Extract the (X, Y) coordinate from the center of the cell holding the provided text.  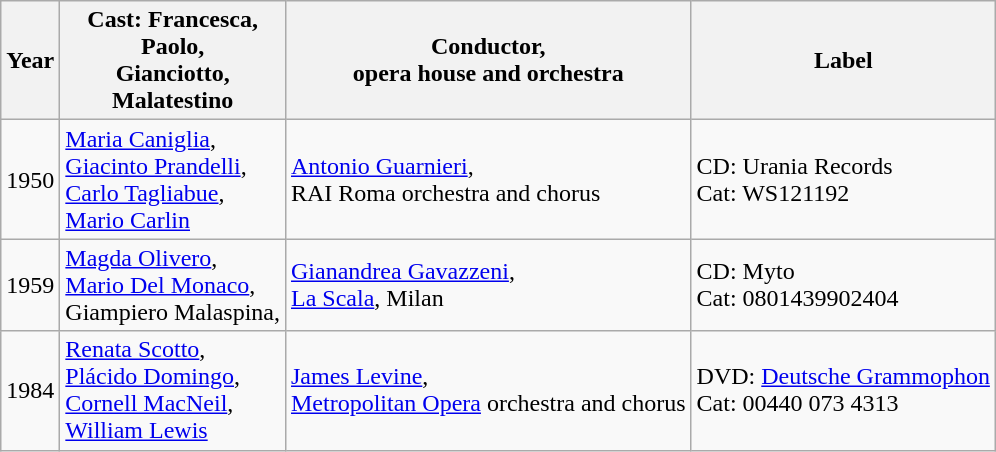
CD: Myto Cat: 0801439902404 (843, 285)
James Levine,Metropolitan Opera orchestra and chorus (488, 390)
Antonio Guarnieri,RAI Roma orchestra and chorus (488, 180)
Label (843, 60)
CD: Urania RecordsCat: WS121192 (843, 180)
Cast: Francesca,Paolo,Gianciotto,Malatestino (173, 60)
Conductor,opera house and orchestra (488, 60)
Gianandrea Gavazzeni,La Scala, Milan (488, 285)
1984 (30, 390)
1950 (30, 180)
Maria Caniglia,Giacinto Prandelli,Carlo Tagliabue,Mario Carlin (173, 180)
Year (30, 60)
Renata Scotto,Plácido Domingo,Cornell MacNeil,William Lewis (173, 390)
1959 (30, 285)
DVD: Deutsche GrammophonCat: 00440 073 4313 (843, 390)
Magda Olivero,Mario Del Monaco,Giampiero Malaspina, (173, 285)
